Determine the [x, y] coordinate at the center of the cell enclosing the given text.  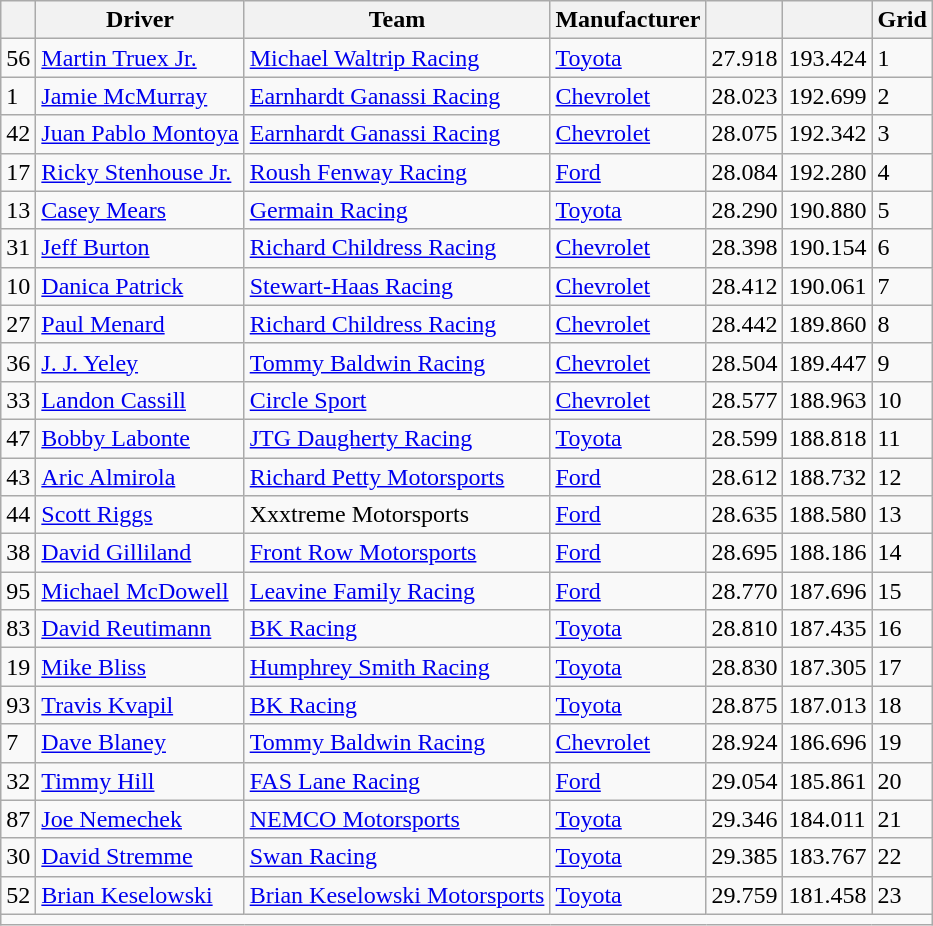
Michael Waltrip Racing [397, 58]
Jamie McMurray [140, 96]
Driver [140, 20]
190.154 [828, 248]
Grid [902, 20]
52 [18, 895]
Landon Cassill [140, 400]
56 [18, 58]
28.075 [744, 134]
Scott Riggs [140, 515]
27.918 [744, 58]
Germain Racing [397, 210]
95 [18, 591]
181.458 [828, 895]
23 [902, 895]
2 [902, 96]
22 [902, 857]
18 [902, 705]
11 [902, 438]
187.435 [828, 629]
Humphrey Smith Racing [397, 667]
187.305 [828, 667]
28.810 [744, 629]
Manufacturer [628, 20]
189.447 [828, 362]
JTG Daugherty Racing [397, 438]
3 [902, 134]
Juan Pablo Montoya [140, 134]
28.924 [744, 743]
47 [18, 438]
15 [902, 591]
183.767 [828, 857]
David Reutimann [140, 629]
Circle Sport [397, 400]
28.599 [744, 438]
Swan Racing [397, 857]
27 [18, 324]
28.635 [744, 515]
Mike Bliss [140, 667]
38 [18, 553]
Ricky Stenhouse Jr. [140, 172]
31 [18, 248]
Timmy Hill [140, 781]
Joe Nemechek [140, 819]
NEMCO Motorsports [397, 819]
28.084 [744, 172]
188.963 [828, 400]
44 [18, 515]
6 [902, 248]
192.699 [828, 96]
188.818 [828, 438]
Bobby Labonte [140, 438]
Front Row Motorsports [397, 553]
184.011 [828, 819]
Brian Keselowski Motorsports [397, 895]
28.695 [744, 553]
192.280 [828, 172]
193.424 [828, 58]
Team [397, 20]
28.612 [744, 477]
28.770 [744, 591]
14 [902, 553]
Roush Fenway Racing [397, 172]
Jeff Burton [140, 248]
33 [18, 400]
28.830 [744, 667]
29.385 [744, 857]
Travis Kvapil [140, 705]
David Gilliland [140, 553]
43 [18, 477]
28.442 [744, 324]
Xxxtreme Motorsports [397, 515]
188.580 [828, 515]
83 [18, 629]
190.061 [828, 286]
28.290 [744, 210]
21 [902, 819]
186.696 [828, 743]
28.412 [744, 286]
16 [902, 629]
20 [902, 781]
93 [18, 705]
28.398 [744, 248]
Paul Menard [140, 324]
12 [902, 477]
185.861 [828, 781]
192.342 [828, 134]
190.880 [828, 210]
5 [902, 210]
Stewart-Haas Racing [397, 286]
42 [18, 134]
28.577 [744, 400]
188.732 [828, 477]
188.186 [828, 553]
32 [18, 781]
28.504 [744, 362]
8 [902, 324]
28.023 [744, 96]
29.346 [744, 819]
29.759 [744, 895]
189.860 [828, 324]
Dave Blaney [140, 743]
J. J. Yeley [140, 362]
Danica Patrick [140, 286]
36 [18, 362]
Brian Keselowski [140, 895]
David Stremme [140, 857]
28.875 [744, 705]
187.696 [828, 591]
Richard Petty Motorsports [397, 477]
87 [18, 819]
Martin Truex Jr. [140, 58]
9 [902, 362]
FAS Lane Racing [397, 781]
30 [18, 857]
187.013 [828, 705]
Leavine Family Racing [397, 591]
Casey Mears [140, 210]
4 [902, 172]
29.054 [744, 781]
Aric Almirola [140, 477]
Michael McDowell [140, 591]
